Locate the cell with the specified text and output its [X, Y] center coordinate. 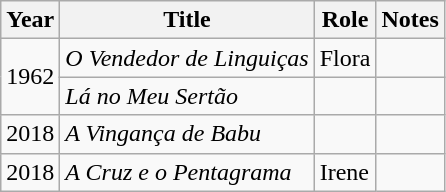
O Vendedor de Linguiças [187, 58]
Role [345, 20]
Lá no Meu Sertão [187, 96]
Flora [345, 58]
Notes [410, 20]
1962 [30, 77]
Title [187, 20]
A Vingança de Babu [187, 134]
Year [30, 20]
A Cruz e o Pentagrama [187, 172]
Irene [345, 172]
